Capture the cell that displays the provided text and extract its [X, Y] central coordinate. 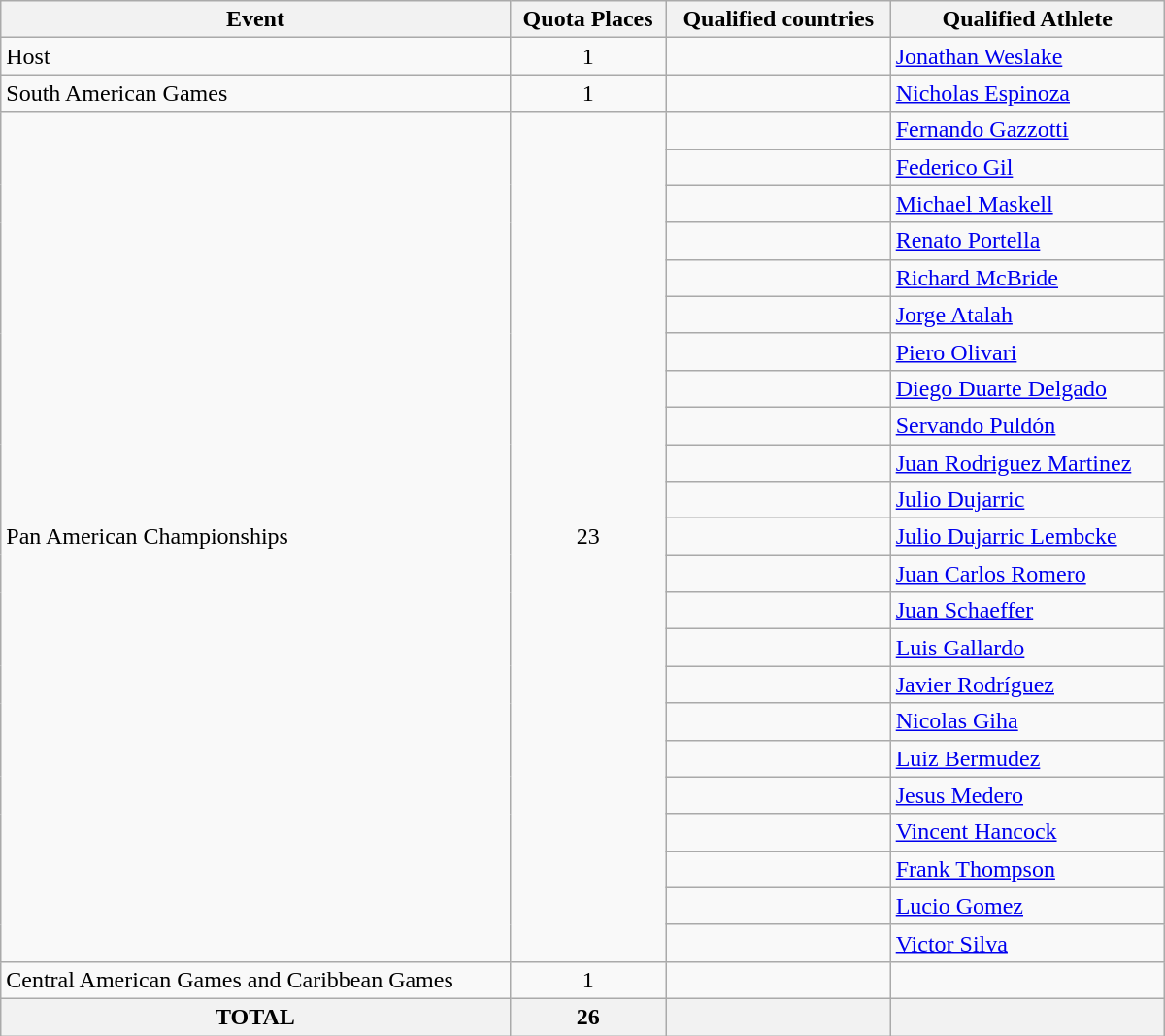
Diego Duarte Delgado [1027, 388]
South American Games [255, 93]
Servando Puldón [1027, 425]
23 [588, 536]
Juan Carlos Romero [1027, 574]
Victor Silva [1027, 943]
Jonathan Weslake [1027, 56]
Event [255, 19]
26 [588, 1017]
Nicolas Giha [1027, 721]
Piero Olivari [1027, 351]
Julio Dujarric Lembcke [1027, 537]
Qualified Athlete [1027, 19]
Juan Rodriguez Martinez [1027, 463]
Luiz Bermudez [1027, 758]
Michael Maskell [1027, 204]
Jorge Atalah [1027, 315]
Jesus Medero [1027, 795]
Fernando Gazzotti [1027, 130]
Qualified countries [779, 19]
Lucio Gomez [1027, 906]
Julio Dujarric [1027, 500]
Quota Places [588, 19]
TOTAL [255, 1017]
Javier Rodríguez [1027, 685]
Host [255, 56]
Luis Gallardo [1027, 648]
Pan American Championships [255, 536]
Nicholas Espinoza [1027, 93]
Federico Gil [1027, 167]
Juan Schaeffer [1027, 611]
Central American Games and Caribbean Games [255, 980]
Richard McBride [1027, 278]
Vincent Hancock [1027, 832]
Renato Portella [1027, 241]
Frank Thompson [1027, 869]
